Return (x, y) of the center of cell containing provided text 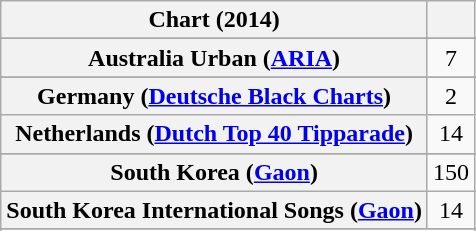
Germany (Deutsche Black Charts) (214, 96)
Australia Urban (ARIA) (214, 58)
2 (450, 96)
7 (450, 58)
150 (450, 172)
Chart (2014) (214, 20)
South Korea (Gaon) (214, 172)
Netherlands (Dutch Top 40 Tipparade) (214, 134)
South Korea International Songs (Gaon) (214, 210)
